Determine the [X, Y] coordinate at the center of the cell enclosing the given text.  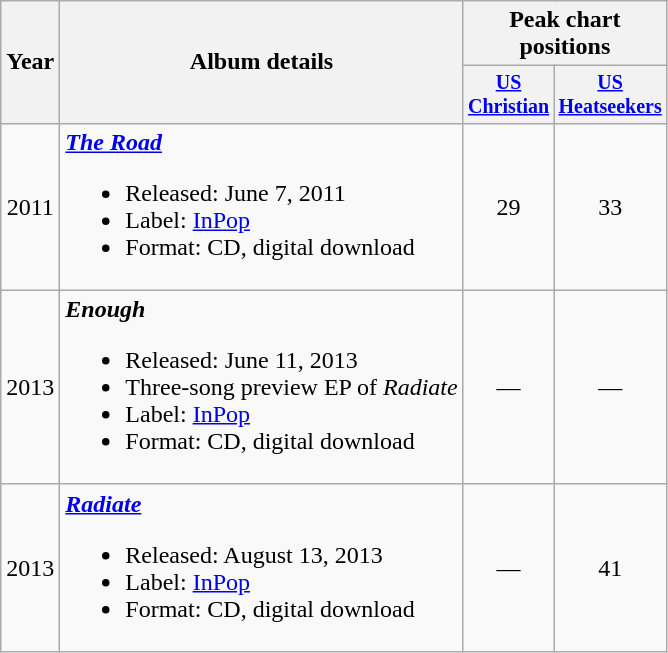
29 [508, 206]
41 [610, 568]
EnoughReleased: June 11, 2013Three-song preview EP of RadiateLabel: InPopFormat: CD, digital download [262, 387]
The RoadReleased: June 7, 2011Label: InPopFormat: CD, digital download [262, 206]
2011 [30, 206]
USChristian [508, 94]
Album details [262, 62]
USHeatseekers [610, 94]
RadiateReleased: August 13, 2013Label: InPopFormat: CD, digital download [262, 568]
Year [30, 62]
33 [610, 206]
Peak chart positions [564, 34]
